Determine the [X, Y] coordinate at the center of the cell enclosing the given text.  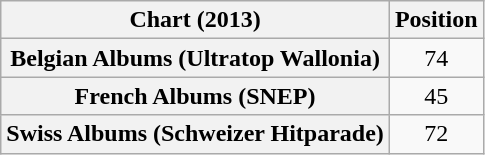
Belgian Albums (Ultratop Wallonia) [196, 58]
Swiss Albums (Schweizer Hitparade) [196, 134]
French Albums (SNEP) [196, 96]
45 [436, 96]
Position [436, 20]
74 [436, 58]
72 [436, 134]
Chart (2013) [196, 20]
